Return (x, y) of the center of cell containing provided text 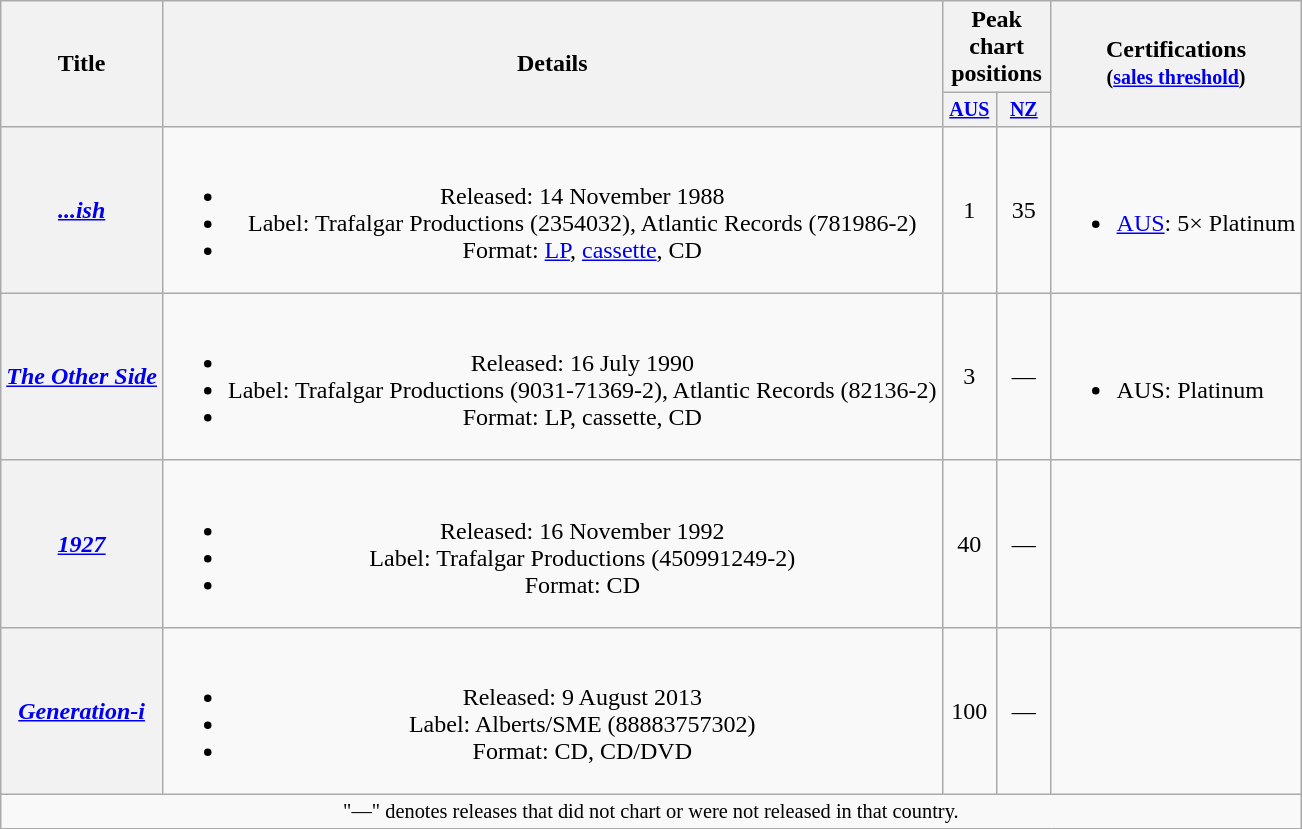
AUS: 5× Platinum (1176, 210)
NZ (1024, 110)
The Other Side (82, 376)
1 (969, 210)
...ish (82, 210)
Released: 14 November 1988Label: Trafalgar Productions (2354032), Atlantic Records (781986-2)Format: LP, cassette, CD (552, 210)
Peak chart positions (996, 47)
35 (1024, 210)
AUS: Platinum (1176, 376)
100 (969, 710)
Details (552, 64)
Released: 9 August 2013Label: Alberts/SME (88883757302)Format: CD, CD/DVD (552, 710)
3 (969, 376)
Generation-i (82, 710)
1927 (82, 544)
40 (969, 544)
Title (82, 64)
Released: 16 November 1992Label: Trafalgar Productions (450991249-2)Format: CD (552, 544)
AUS (969, 110)
Certifications(sales threshold) (1176, 64)
Released: 16 July 1990Label: Trafalgar Productions (9031-71369-2), Atlantic Records (82136-2)Format: LP, cassette, CD (552, 376)
"—" denotes releases that did not chart or were not released in that country. (651, 812)
